Capture the cell that displays the provided text and extract its [X, Y] central coordinate. 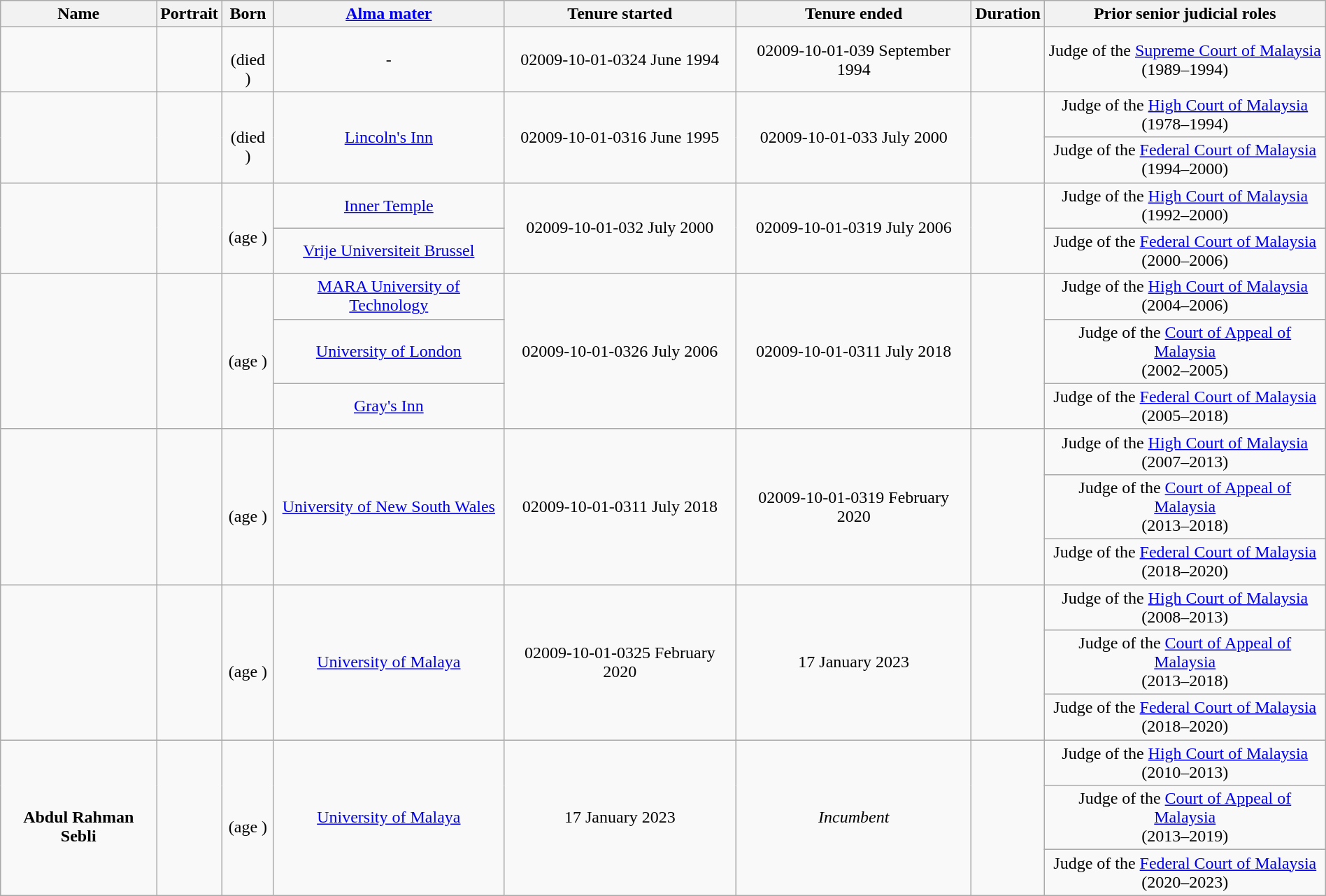
Abdul Rahman Sebli [78, 818]
Judge of the Federal Court of Malaysia(2020–2023) [1185, 873]
Incumbent [853, 818]
02009-10-01-0326 July 2006 [620, 351]
Gray's Inn [389, 406]
02009-10-01-032 July 2000 [620, 228]
Judge of the High Court of Malaysia(1992–2000) [1185, 206]
Judge of the High Court of Malaysia(2010–2013) [1185, 762]
Judge of the Federal Court of Malaysia(1994–2000) [1185, 159]
Inner Temple [389, 206]
Judge of the Court of Appeal of Malaysia(2002–2005) [1185, 351]
02009-10-01-039 September 1994 [853, 59]
Tenure ended [853, 14]
02009-10-01-0324 June 1994 [620, 59]
Name [78, 14]
- [389, 59]
Judge of the Federal Court of Malaysia(2005–2018) [1185, 406]
Judge of the Federal Court of Malaysia(2000–2006) [1185, 250]
Judge of the High Court of Malaysia(2004–2006) [1185, 297]
Vrije Universiteit Brussel [389, 250]
Judge of the Court of Appeal of Malaysia(2013–2019) [1185, 818]
MARA University of Technology [389, 297]
University of New South Wales [389, 506]
Born [248, 14]
02009-10-01-0319 February 2020 [853, 506]
University of London [389, 351]
02009-10-01-033 July 2000 [853, 137]
Judge of the High Court of Malaysia(2008–2013) [1185, 607]
Judge of the High Court of Malaysia(1978–1994) [1185, 115]
Prior senior judicial roles [1185, 14]
Judge of the Supreme Court of Malaysia(1989–1994) [1185, 59]
Alma mater [389, 14]
Portrait [190, 14]
02009-10-01-0316 June 1995 [620, 137]
02009-10-01-0325 February 2020 [620, 662]
02009-10-01-0319 July 2006 [853, 228]
Judge of the High Court of Malaysia(2007–2013) [1185, 452]
Duration [1008, 14]
Tenure started [620, 14]
Lincoln's Inn [389, 137]
